Output the [X, Y] coordinate of the center of the cell containing the given text.  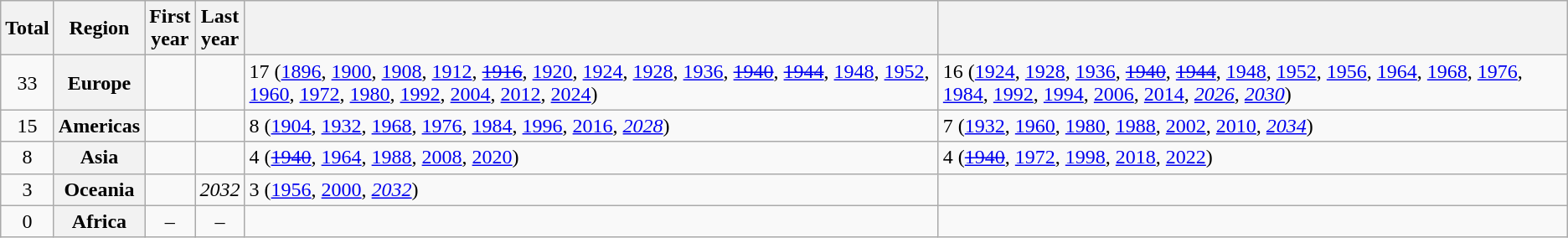
Region [99, 28]
0 [28, 221]
3 [28, 189]
17 (1896, 1900, 1908, 1912, 1916, 1920, 1924, 1928, 1936, 1940, 1944, 1948, 1952, 1960, 1972, 1980, 1992, 2004, 2012, 2024) [591, 82]
8 (1904, 1932, 1968, 1976, 1984, 1996, 2016, 2028) [591, 126]
Europe [99, 82]
8 [28, 158]
7 (1932, 1960, 1980, 1988, 2002, 2010, 2034) [1253, 126]
Oceania [99, 189]
4 (1940, 1972, 1998, 2018, 2022) [1253, 158]
Africa [99, 221]
Asia [99, 158]
2032 [219, 189]
Lastyear [219, 28]
Firstyear [170, 28]
33 [28, 82]
Total [28, 28]
3 (1956, 2000, 2032) [591, 189]
Americas [99, 126]
4 (1940, 1964, 1988, 2008, 2020) [591, 158]
16 (1924, 1928, 1936, 1940, 1944, 1948, 1952, 1956, 1964, 1968, 1976, 1984, 1992, 1994, 2006, 2014, 2026, 2030) [1253, 82]
15 [28, 126]
